Extract the (x, y) coordinate from the center of the cell holding the provided text.  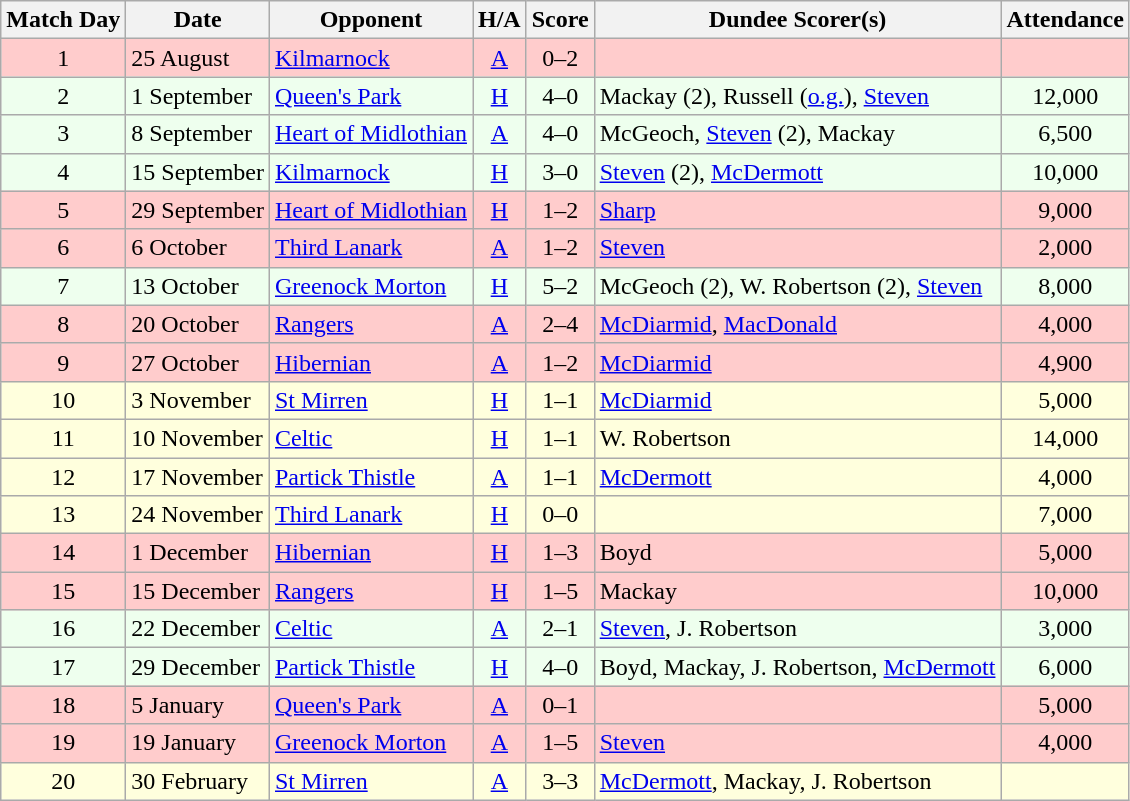
8,000 (1065, 286)
6,000 (1065, 667)
5 (64, 210)
Score (560, 20)
8 September (198, 134)
Date (198, 20)
Boyd (798, 553)
H/A (499, 20)
15 December (198, 591)
14,000 (1065, 438)
29 December (198, 667)
25 August (198, 58)
6 October (198, 248)
17 November (198, 477)
3 (64, 134)
24 November (198, 515)
McDiarmid, MacDonald (798, 324)
0–1 (560, 705)
McGeoch (2), W. Robertson (2), Steven (798, 286)
16 (64, 629)
Steven, J. Robertson (798, 629)
12,000 (1065, 96)
11 (64, 438)
1 September (198, 96)
1 (64, 58)
3 November (198, 400)
Sharp (798, 210)
Steven (2), McDermott (798, 172)
30 February (198, 781)
13 (64, 515)
2,000 (1065, 248)
Dundee Scorer(s) (798, 20)
McGeoch, Steven (2), Mackay (798, 134)
Match Day (64, 20)
19 January (198, 743)
20 (64, 781)
7,000 (1065, 515)
10 November (198, 438)
Boyd, Mackay, J. Robertson, McDermott (798, 667)
1 December (198, 553)
14 (64, 553)
0–0 (560, 515)
McDermott, Mackay, J. Robertson (798, 781)
17 (64, 667)
7 (64, 286)
19 (64, 743)
1–3 (560, 553)
Attendance (1065, 20)
4 (64, 172)
Mackay (2), Russell (o.g.), Steven (798, 96)
9 (64, 362)
18 (64, 705)
3,000 (1065, 629)
2–4 (560, 324)
2–1 (560, 629)
6,500 (1065, 134)
5 January (198, 705)
W. Robertson (798, 438)
9,000 (1065, 210)
22 December (198, 629)
3–0 (560, 172)
5–2 (560, 286)
McDermott (798, 477)
20 October (198, 324)
27 October (198, 362)
29 September (198, 210)
Opponent (370, 20)
Mackay (798, 591)
3–3 (560, 781)
13 October (198, 286)
12 (64, 477)
4,900 (1065, 362)
0–2 (560, 58)
2 (64, 96)
15 (64, 591)
15 September (198, 172)
10 (64, 400)
8 (64, 324)
6 (64, 248)
